From the cell containing the given text, extract its center point as [X, Y] coordinate. 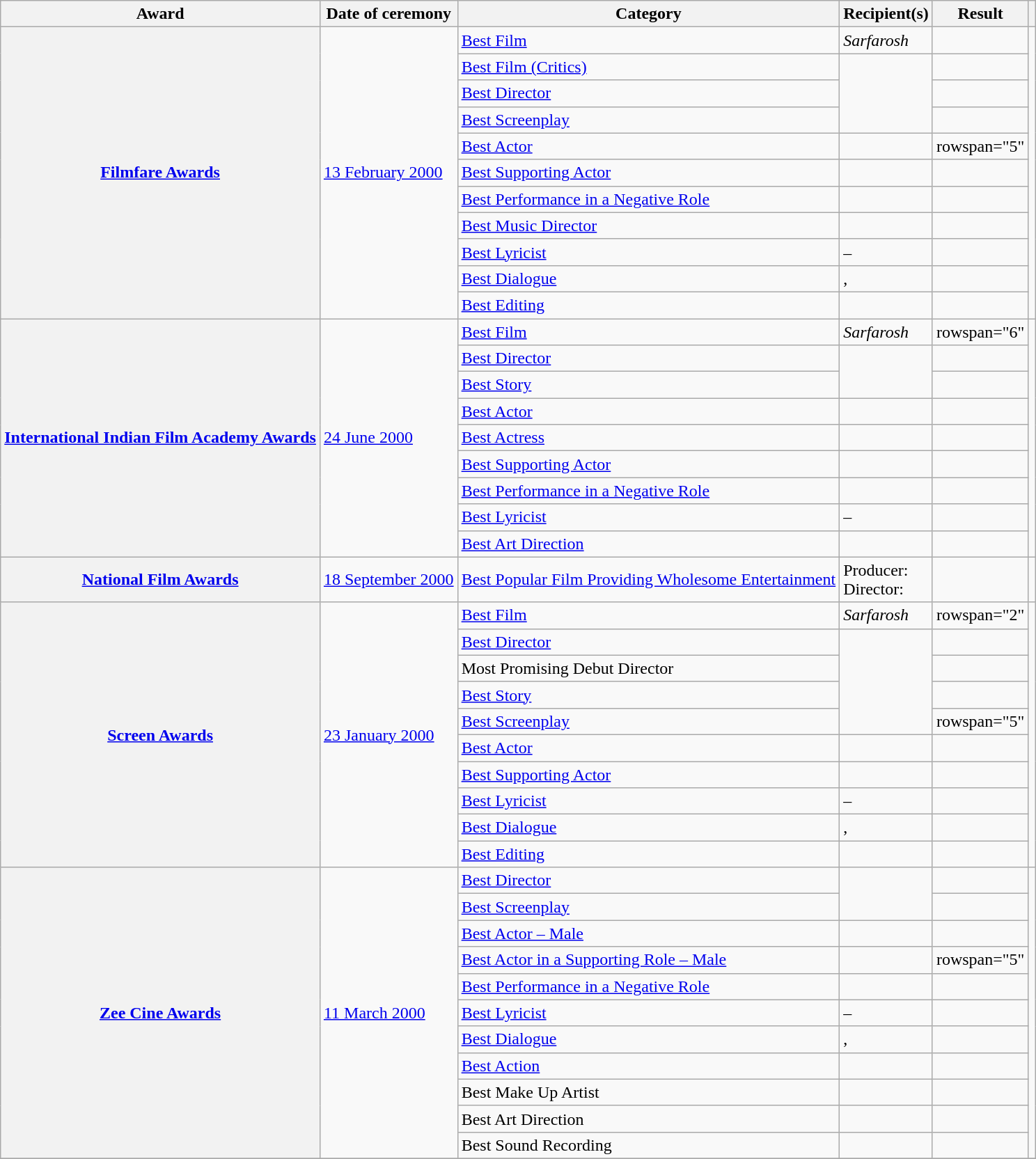
Award [160, 14]
23 January 2000 [388, 735]
Best Actress [649, 438]
Category [649, 14]
Best Make Up Artist [649, 1092]
International Indian Film Academy Awards [160, 439]
Most Promising Debut Director [649, 668]
Date of ceremony [388, 14]
Best Music Director [649, 226]
Best Action [649, 1066]
13 February 2000 [388, 173]
Zee Cine Awards [160, 1014]
Result [980, 14]
Best Popular Film Providing Wholesome Entertainment [649, 579]
Screen Awards [160, 735]
Best Actor – Male [649, 933]
rowspan="2" [980, 615]
Best Film (Critics) [649, 67]
Recipient(s) [886, 14]
Filmfare Awards [160, 173]
11 March 2000 [388, 1014]
rowspan="6" [980, 332]
Producer: Director: [886, 579]
24 June 2000 [388, 439]
National Film Awards [160, 579]
Best Sound Recording [649, 1145]
18 September 2000 [388, 579]
Best Actor in a Supporting Role – Male [649, 960]
